Extract the (X, Y) coordinate from the center of the cell holding the provided text.  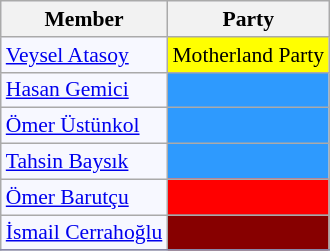
Party (248, 19)
İsmail Cerrahoğlu (84, 233)
Veysel Atasoy (84, 55)
Ömer Üstünkol (84, 126)
Member (84, 19)
Tahsin Baysık (84, 162)
Hasan Gemici (84, 90)
Motherland Party (248, 55)
Ömer Barutçu (84, 197)
